Scan for the cell matching the given text and deliver its [X, Y] coordinate at center. 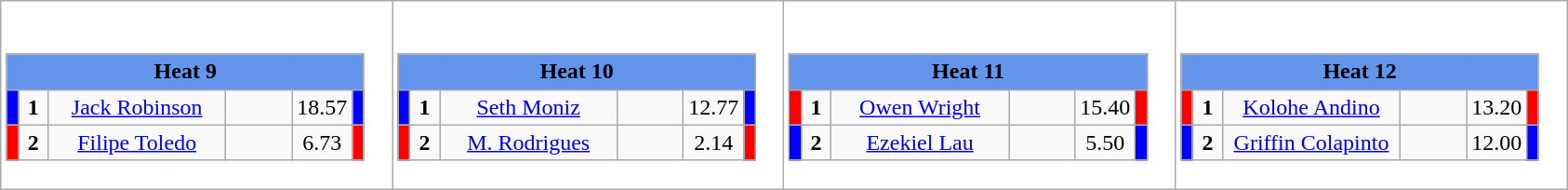
6.73 [322, 142]
15.40 [1105, 107]
Owen Wright [921, 107]
Heat 10 1 Seth Moniz 12.77 2 M. Rodrigues 2.14 [588, 95]
12.00 [1497, 142]
Ezekiel Lau [921, 142]
Heat 10 [577, 72]
13.20 [1497, 107]
2.14 [714, 142]
Griffin Colapinto [1311, 142]
Heat 9 1 Jack Robinson 18.57 2 Filipe Toledo 6.73 [197, 95]
Heat 11 1 Owen Wright 15.40 2 Ezekiel Lau 5.50 [980, 95]
Filipe Toledo [138, 142]
M. Rodrigues [528, 142]
Kolohe Andino [1311, 107]
Heat 12 [1360, 72]
Heat 12 1 Kolohe Andino 13.20 2 Griffin Colapinto 12.00 [1371, 95]
Seth Moniz [528, 107]
5.50 [1105, 142]
Heat 11 [968, 72]
Jack Robinson [138, 107]
Heat 9 [185, 72]
12.77 [714, 107]
18.57 [322, 107]
